Locate the cell with the specified text and output its (X, Y) center coordinate. 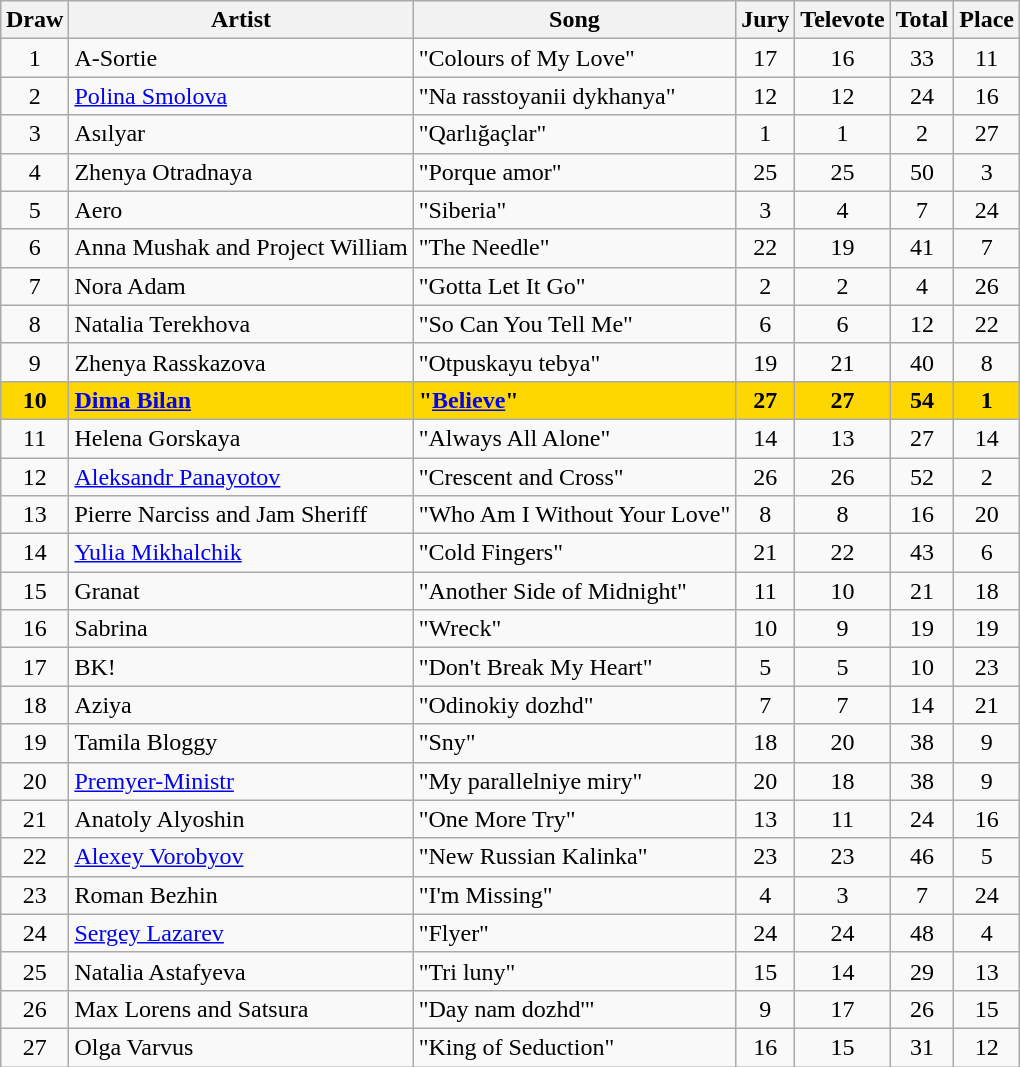
"Flyer" (574, 933)
"Gotta Let It Go" (574, 286)
"Qarlığaçlar" (574, 134)
"So Can You Tell Me" (574, 324)
Dima Bilan (241, 400)
"Siberia" (574, 210)
"Crescent and Cross" (574, 477)
"Porque amor" (574, 172)
"The Needle" (574, 248)
50 (922, 172)
Zhenya Rasskazova (241, 362)
40 (922, 362)
31 (922, 1047)
41 (922, 248)
43 (922, 553)
Draw (34, 20)
"Who Am I Without Your Love" (574, 515)
54 (922, 400)
Premyer-Ministr (241, 781)
Granat (241, 591)
"Odinokiy dozhd" (574, 705)
"Tri luny" (574, 971)
Song (574, 20)
Place (987, 20)
Aero (241, 210)
46 (922, 857)
Natalia Astafyeva (241, 971)
"Don't Break My Heart" (574, 667)
"Cold Fingers" (574, 553)
Aziya (241, 705)
"Another Side of Midnight" (574, 591)
BK! (241, 667)
"Sny" (574, 743)
Tamila Bloggy (241, 743)
Televote (842, 20)
Olga Varvus (241, 1047)
Sergey Lazarev (241, 933)
"Wreck" (574, 629)
52 (922, 477)
"Otpuskayu tebya" (574, 362)
"I'm Missing" (574, 895)
Anna Mushak and Project William (241, 248)
Aleksandr Panayotov (241, 477)
29 (922, 971)
Yulia Mikhalchik (241, 553)
"New Russian Kalinka" (574, 857)
Total (922, 20)
Max Lorens and Satsura (241, 1009)
Anatoly Alyoshin (241, 819)
"One More Try" (574, 819)
Natalia Terekhova (241, 324)
Alexey Vorobyov (241, 857)
48 (922, 933)
Nora Adam (241, 286)
33 (922, 58)
"Always All Alone" (574, 438)
"Day nam dozhd'" (574, 1009)
"Colours of My Love" (574, 58)
Jury (766, 20)
Zhenya Otradnaya (241, 172)
Polina Smolova (241, 96)
Sabrina (241, 629)
Pierre Narciss and Jam Sheriff (241, 515)
Roman Bezhin (241, 895)
"Believe" (574, 400)
"Na rasstoyanii dykhanya" (574, 96)
"King of Seduction" (574, 1047)
Asılyar (241, 134)
Artist (241, 20)
Helena Gorskaya (241, 438)
"My parallelniye miry" (574, 781)
A-Sortie (241, 58)
